Scan for the cell matching the given text and deliver its (X, Y) coordinate at center. 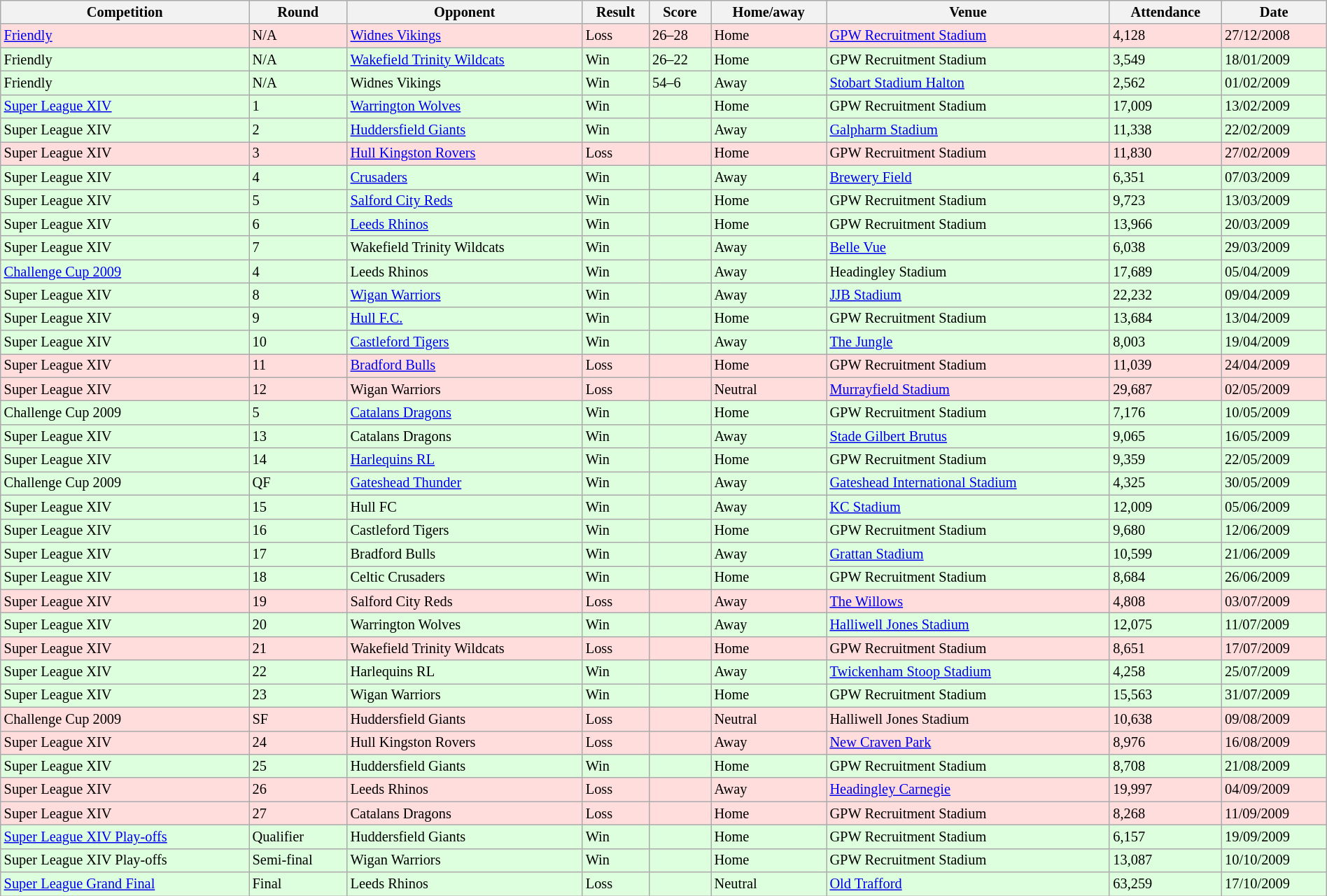
Murrayfield Stadium (969, 389)
Old Trafford (969, 884)
8,976 (1165, 743)
7 (298, 248)
17 (298, 554)
10/05/2009 (1274, 412)
12,075 (1165, 624)
10/10/2009 (1274, 860)
13,087 (1165, 860)
9,680 (1165, 531)
24 (298, 743)
6 (298, 224)
SF (298, 719)
Date (1274, 12)
17,689 (1165, 272)
10,599 (1165, 554)
22/02/2009 (1274, 130)
8,651 (1165, 648)
63,259 (1165, 884)
19/09/2009 (1274, 836)
Semi-final (298, 860)
21/08/2009 (1274, 766)
16 (298, 531)
22/05/2009 (1274, 460)
Hull FC (465, 507)
Competition (125, 12)
8,708 (1165, 766)
KC Stadium (969, 507)
25/07/2009 (1274, 672)
3,549 (1165, 59)
6,157 (1165, 836)
Brewery Field (969, 177)
18/01/2009 (1274, 59)
17/10/2009 (1274, 884)
Super League Grand Final (125, 884)
29/03/2009 (1274, 248)
10,638 (1165, 719)
18 (298, 577)
Crusaders (465, 177)
Attendance (1165, 12)
03/07/2009 (1274, 601)
Stobart Stadium Halton (969, 83)
13,684 (1165, 318)
23 (298, 695)
13,966 (1165, 224)
27 (298, 813)
13/04/2009 (1274, 318)
19 (298, 601)
7,176 (1165, 412)
Gateshead International Stadium (969, 483)
15 (298, 507)
Twickenham Stoop Stadium (969, 672)
The Willows (969, 601)
11,338 (1165, 130)
Stade Gilbert Brutus (969, 436)
6,038 (1165, 248)
Headingley Stadium (969, 272)
1 (298, 106)
13 (298, 436)
8,684 (1165, 577)
9,065 (1165, 436)
13/02/2009 (1274, 106)
20 (298, 624)
Round (298, 12)
Grattan Stadium (969, 554)
14 (298, 460)
26 (298, 790)
Final (298, 884)
26–28 (680, 36)
11,830 (1165, 153)
04/09/2009 (1274, 790)
30/05/2009 (1274, 483)
54–6 (680, 83)
8,268 (1165, 813)
10 (298, 342)
22,232 (1165, 295)
QF (298, 483)
9 (298, 318)
31/07/2009 (1274, 695)
2 (298, 130)
13/03/2009 (1274, 201)
27/02/2009 (1274, 153)
05/06/2009 (1274, 507)
Celtic Crusaders (465, 577)
Score (680, 12)
6,351 (1165, 177)
4,128 (1165, 36)
20/03/2009 (1274, 224)
Venue (969, 12)
3 (298, 153)
9,723 (1165, 201)
02/05/2009 (1274, 389)
21 (298, 648)
8,003 (1165, 342)
17/07/2009 (1274, 648)
Result (616, 12)
16/08/2009 (1274, 743)
12/06/2009 (1274, 531)
Opponent (465, 12)
21/06/2009 (1274, 554)
Galpharm Stadium (969, 130)
27/12/2008 (1274, 36)
16/05/2009 (1274, 436)
11 (298, 365)
12,009 (1165, 507)
New Craven Park (969, 743)
9,359 (1165, 460)
05/04/2009 (1274, 272)
4,808 (1165, 601)
4,325 (1165, 483)
01/02/2009 (1274, 83)
11/07/2009 (1274, 624)
29,687 (1165, 389)
Hull F.C. (465, 318)
09/08/2009 (1274, 719)
Qualifier (298, 836)
22 (298, 672)
24/04/2009 (1274, 365)
15,563 (1165, 695)
Headingley Carnegie (969, 790)
Gateshead Thunder (465, 483)
8 (298, 295)
Belle Vue (969, 248)
19,997 (1165, 790)
Home/away (768, 12)
The Jungle (969, 342)
11/09/2009 (1274, 813)
25 (298, 766)
12 (298, 389)
09/04/2009 (1274, 295)
4,258 (1165, 672)
07/03/2009 (1274, 177)
26–22 (680, 59)
JJB Stadium (969, 295)
19/04/2009 (1274, 342)
17,009 (1165, 106)
26/06/2009 (1274, 577)
11,039 (1165, 365)
2,562 (1165, 83)
